Return the [x, y] coordinate for the center point of the cell that contains the specified text.  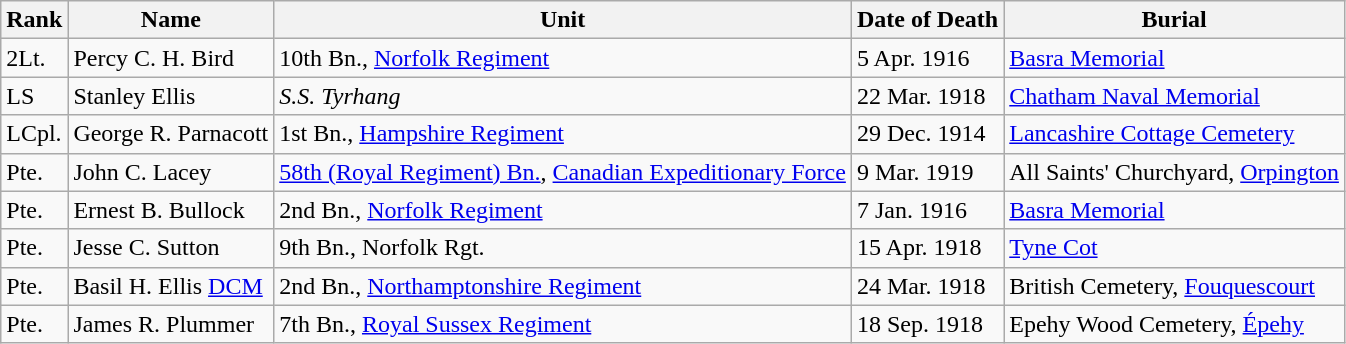
Tyne Cot [1174, 248]
Date of Death [927, 20]
7 Jan. 1916 [927, 210]
15 Apr. 1918 [927, 248]
Epehy Wood Cemetery, Épehy [1174, 324]
18 Sep. 1918 [927, 324]
Name [171, 20]
9 Mar. 1919 [927, 172]
All Saints' Churchyard, Orpington [1174, 172]
2nd Bn., Northamptonshire Regiment [563, 286]
Rank [34, 20]
2nd Bn., Norfolk Regiment [563, 210]
7th Bn., Royal Sussex Regiment [563, 324]
58th (Royal Regiment) Bn., Canadian Expeditionary Force [563, 172]
10th Bn., Norfolk Regiment [563, 58]
Basil H. Ellis DCM [171, 286]
British Cemetery, Fouquescourt [1174, 286]
2Lt. [34, 58]
9th Bn., Norfolk Rgt. [563, 248]
1st Bn., Hampshire Regiment [563, 134]
LS [34, 96]
John C. Lacey [171, 172]
Chatham Naval Memorial [1174, 96]
22 Mar. 1918 [927, 96]
Burial [1174, 20]
George R. Parnacott [171, 134]
Percy C. H. Bird [171, 58]
Unit [563, 20]
Ernest B. Bullock [171, 210]
S.S. Tyrhang [563, 96]
James R. Plummer [171, 324]
Jesse C. Sutton [171, 248]
29 Dec. 1914 [927, 134]
24 Mar. 1918 [927, 286]
5 Apr. 1916 [927, 58]
LCpl. [34, 134]
Lancashire Cottage Cemetery [1174, 134]
Stanley Ellis [171, 96]
